Detect which cell encompasses the target text, then output its [x, y] center coordinate. 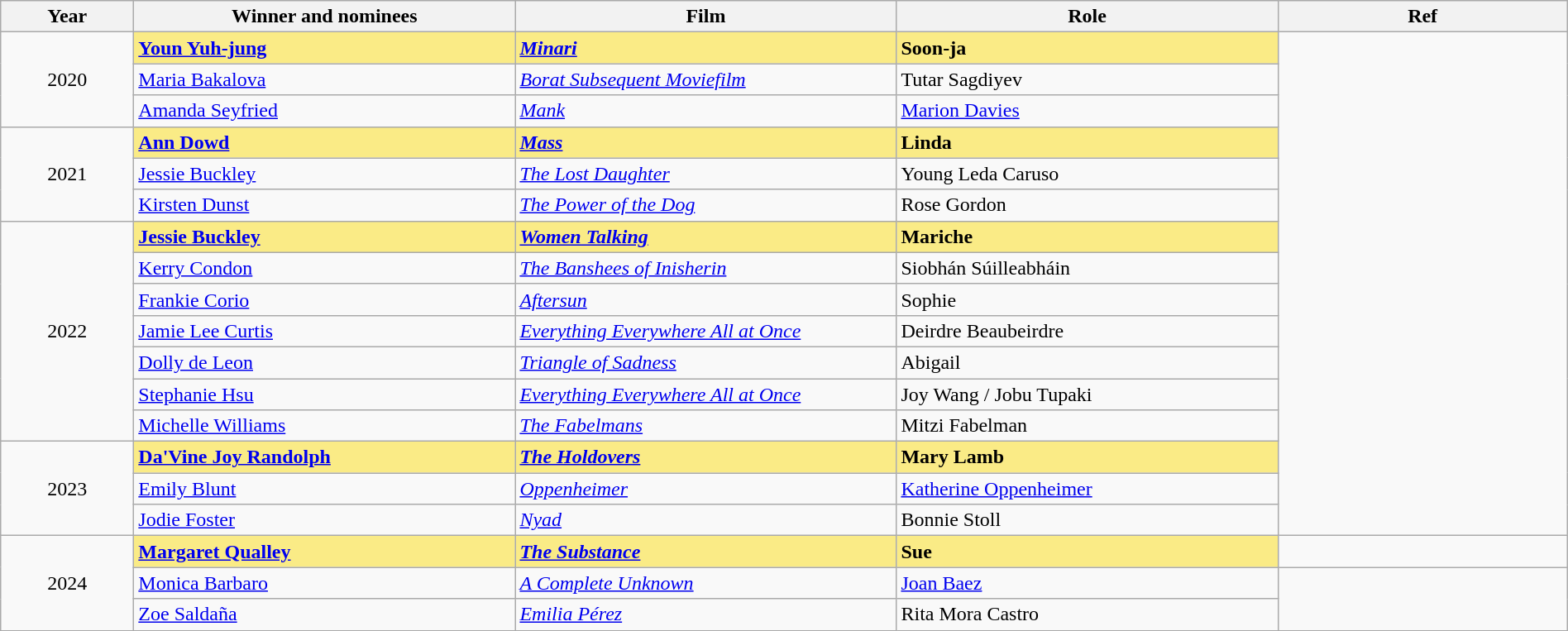
Ref [1422, 17]
Sue [1087, 552]
Mariche [1087, 237]
Amanda Seyfried [324, 111]
Winner and nominees [324, 17]
Role [1087, 17]
Frankie Corio [324, 299]
Siobhán Súilleabháin [1087, 268]
Aftersun [706, 299]
The Lost Daughter [706, 174]
Jamie Lee Curtis [324, 331]
Monica Barbaro [324, 583]
Ann Dowd [324, 142]
Oppenheimer [706, 489]
Mary Lamb [1087, 457]
Mass [706, 142]
Borat Subsequent Moviefilm [706, 79]
Emily Blunt [324, 489]
Young Leda Caruso [1087, 174]
Mank [706, 111]
Rita Mora Castro [1087, 614]
The Banshees of Inisherin [706, 268]
Da'Vine Joy Randolph [324, 457]
Kerry Condon [324, 268]
Joan Baez [1087, 583]
2024 [68, 583]
Youn Yuh-jung [324, 48]
The Holdovers [706, 457]
Zoe Saldaña [324, 614]
Emilia Pérez [706, 614]
Katherine Oppenheimer [1087, 489]
Stephanie Hsu [324, 394]
A Complete Unknown [706, 583]
Margaret Qualley [324, 552]
Rose Gordon [1087, 205]
2021 [68, 174]
Sophie [1087, 299]
Marion Davies [1087, 111]
Bonnie Stoll [1087, 520]
Triangle of Sadness [706, 362]
2020 [68, 79]
Minari [706, 48]
Maria Bakalova [324, 79]
The Fabelmans [706, 426]
Tutar Sagdiyev [1087, 79]
Soon-ja [1087, 48]
The Power of the Dog [706, 205]
2022 [68, 331]
2023 [68, 489]
Joy Wang / Jobu Tupaki [1087, 394]
Michelle Williams [324, 426]
Linda [1087, 142]
The Substance [706, 552]
Deirdre Beaubeirdre [1087, 331]
Dolly de Leon [324, 362]
Film [706, 17]
Abigail [1087, 362]
Women Talking [706, 237]
Kirsten Dunst [324, 205]
Nyad [706, 520]
Jodie Foster [324, 520]
Year [68, 17]
Mitzi Fabelman [1087, 426]
